Provide the [x, y] coordinate of the cell's center where the given text is located.  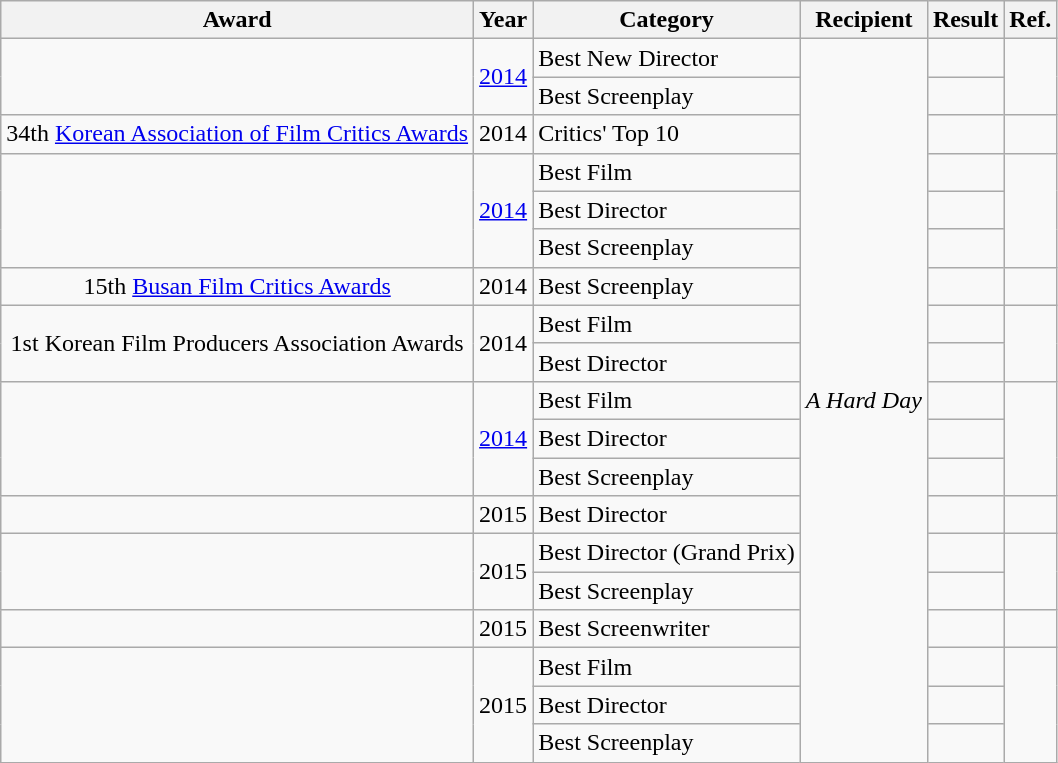
A Hard Day [864, 400]
Best Director (Grand Prix) [667, 553]
Year [504, 20]
Ref. [1030, 20]
Award [238, 20]
Result [965, 20]
Best New Director [667, 58]
1st Korean Film Producers Association Awards [238, 343]
Best Screenwriter [667, 629]
34th Korean Association of Film Critics Awards [238, 134]
15th Busan Film Critics Awards [238, 286]
Category [667, 20]
Recipient [864, 20]
Critics' Top 10 [667, 134]
